Search for the cell housing the specified text and yield its [x, y] center coordinate. 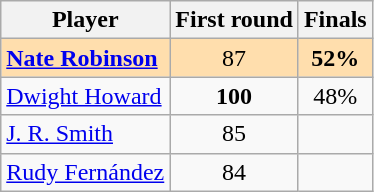
Dwight Howard [86, 96]
J. R. Smith [86, 134]
52% [335, 58]
Player [86, 20]
Finals [335, 20]
85 [234, 134]
87 [234, 58]
48% [335, 96]
Rudy Fernández [86, 172]
First round [234, 20]
100 [234, 96]
84 [234, 172]
Nate Robinson [86, 58]
